Locate the cell with the specified text and output its [X, Y] center coordinate. 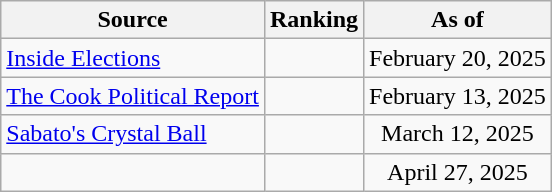
Source [133, 20]
Inside Elections [133, 58]
February 13, 2025 [458, 96]
April 27, 2025 [458, 172]
Sabato's Crystal Ball [133, 134]
The Cook Political Report [133, 96]
February 20, 2025 [458, 58]
Ranking [314, 20]
As of [458, 20]
March 12, 2025 [458, 134]
